Scan for the cell matching the given text and deliver its [X, Y] coordinate at center. 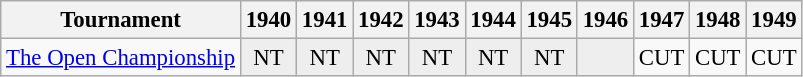
1948 [718, 20]
The Open Championship [121, 58]
1946 [605, 20]
1944 [493, 20]
1943 [437, 20]
Tournament [121, 20]
1941 [325, 20]
1949 [774, 20]
1947 [661, 20]
1945 [549, 20]
1942 [381, 20]
1940 [268, 20]
